Capture the cell that displays the provided text and extract its (X, Y) central coordinate. 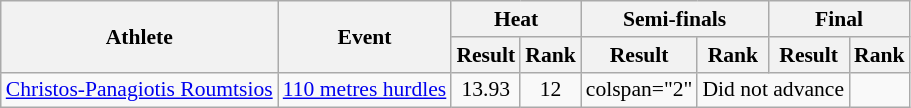
Christos-Panagiotis Roumtsios (140, 90)
Athlete (140, 36)
colspan="2" (640, 90)
Semi-finals (675, 19)
Heat (516, 19)
110 metres hurdles (365, 90)
Event (365, 36)
Did not advance (773, 90)
13.93 (486, 90)
12 (550, 90)
Final (838, 19)
